Identify which cell holds the provided text, then report its [X, Y] central coordinate. 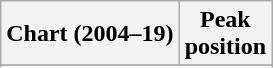
Peakposition [225, 34]
Chart (2004–19) [90, 34]
